Find where the given text appears and provide that cell's center as (x, y) coordinate. 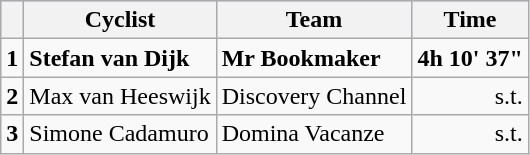
Simone Cadamuro (120, 134)
1 (12, 58)
3 (12, 134)
Max van Heeswijk (120, 96)
Cyclist (120, 20)
Time (470, 20)
Discovery Channel (314, 96)
Domina Vacanze (314, 134)
4h 10' 37" (470, 58)
Team (314, 20)
Stefan van Dijk (120, 58)
2 (12, 96)
Mr Bookmaker (314, 58)
